Detect which cell encompasses the target text, then output its [X, Y] center coordinate. 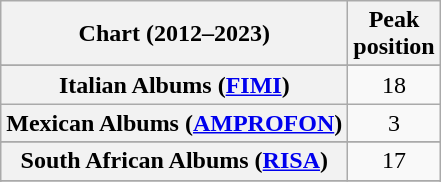
Chart (2012–2023) [174, 34]
3 [394, 123]
Italian Albums (FIMI) [174, 85]
Mexican Albums (AMPROFON) [174, 123]
Peakposition [394, 34]
South African Albums (RISA) [174, 161]
18 [394, 85]
17 [394, 161]
